For the text-containing cell, return its midpoint in (x, y) coordinate format. 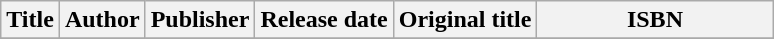
Publisher (200, 20)
Title (30, 20)
Original title (465, 20)
Release date (324, 20)
Author (102, 20)
ISBN (655, 20)
